Detect which cell encompasses the target text, then output its (X, Y) center coordinate. 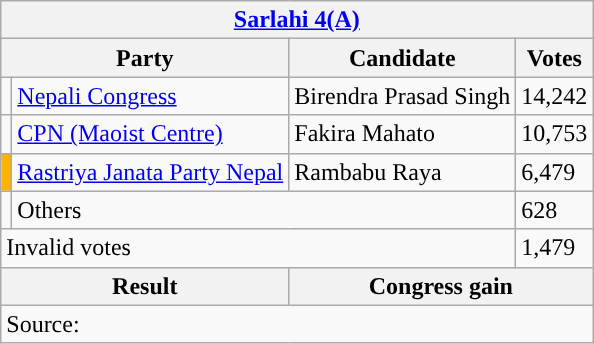
14,242 (554, 96)
10,753 (554, 134)
Birendra Prasad Singh (402, 96)
Rambabu Raya (402, 172)
Sarlahi 4(A) (297, 20)
Congress gain (441, 286)
628 (554, 210)
1,479 (554, 248)
Candidate (402, 58)
Nepali Congress (150, 96)
6,479 (554, 172)
Votes (554, 58)
CPN (Maoist Centre) (150, 134)
Fakira Mahato (402, 134)
Rastriya Janata Party Nepal (150, 172)
Others (264, 210)
Result (145, 286)
Invalid votes (258, 248)
Source: (297, 324)
Party (145, 58)
